Return (X, Y) of the center of cell containing provided text 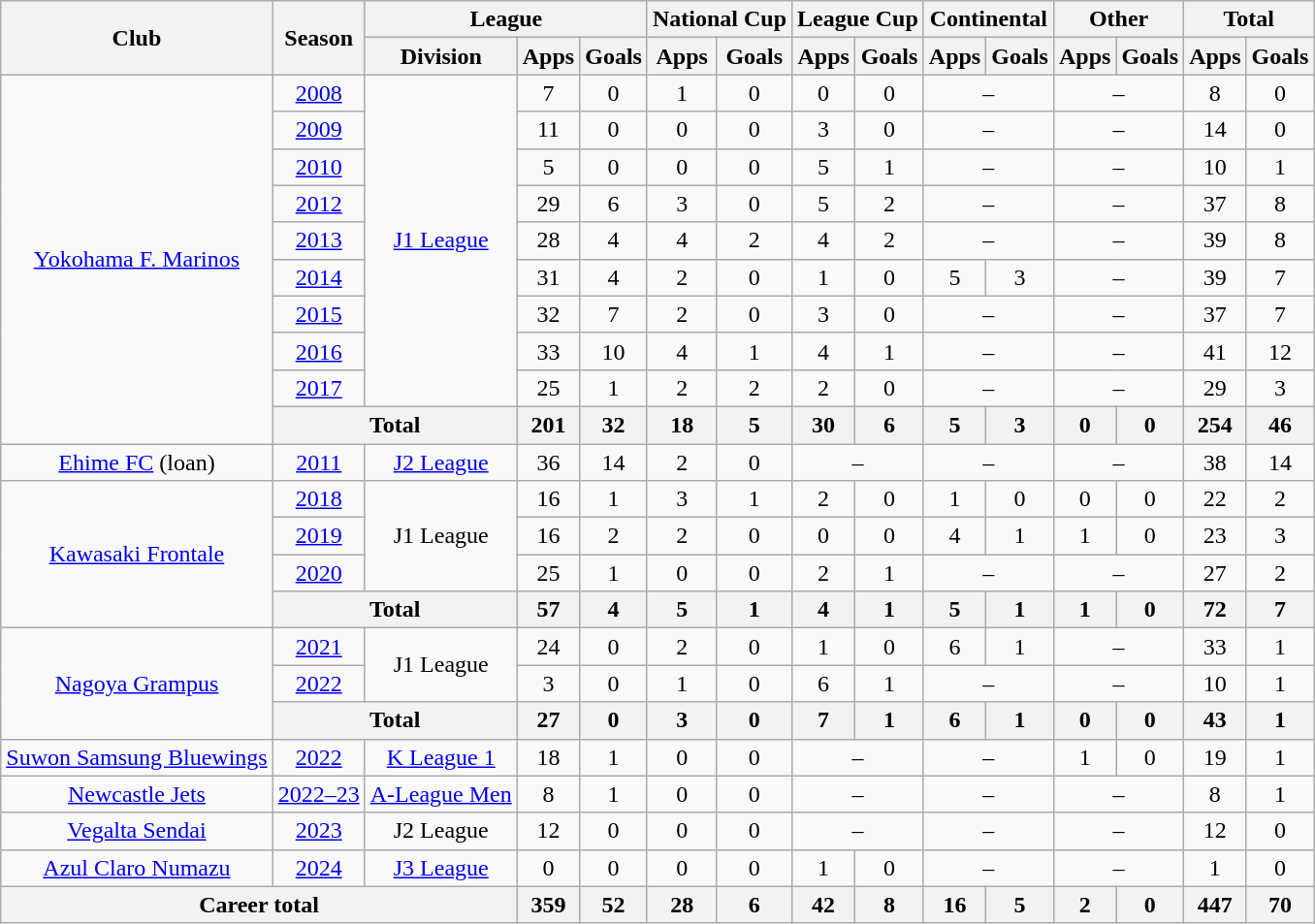
2023 (318, 831)
24 (548, 647)
Other (1118, 19)
2019 (318, 536)
2024 (318, 868)
46 (1280, 425)
Kawasaki Frontale (137, 555)
2015 (318, 314)
359 (548, 905)
41 (1215, 351)
Vegalta Sendai (137, 831)
Nagoya Grampus (137, 684)
Ehime FC (loan) (137, 462)
Division (440, 56)
2011 (318, 462)
2014 (318, 277)
2013 (318, 240)
Suwon Samsung Bluewings (137, 757)
Newcastle Jets (137, 794)
2010 (318, 167)
43 (1215, 720)
2017 (318, 388)
A-League Men (440, 794)
42 (824, 905)
22 (1215, 499)
254 (1215, 425)
72 (1215, 610)
Continental (988, 19)
Azul Claro Numazu (137, 868)
Career total (259, 905)
Yokohama F. Marinos (137, 260)
23 (1215, 536)
Season (318, 38)
30 (824, 425)
31 (548, 277)
52 (614, 905)
36 (548, 462)
2016 (318, 351)
11 (548, 130)
2018 (318, 499)
2022–23 (318, 794)
2012 (318, 204)
2009 (318, 130)
19 (1215, 757)
201 (548, 425)
57 (548, 610)
2020 (318, 573)
2021 (318, 647)
70 (1280, 905)
447 (1215, 905)
League Cup (858, 19)
38 (1215, 462)
2008 (318, 93)
National Cup (720, 19)
J3 League (440, 868)
Club (137, 38)
K League 1 (440, 757)
League (506, 19)
